For the text-containing cell, return its midpoint in [x, y] coordinate format. 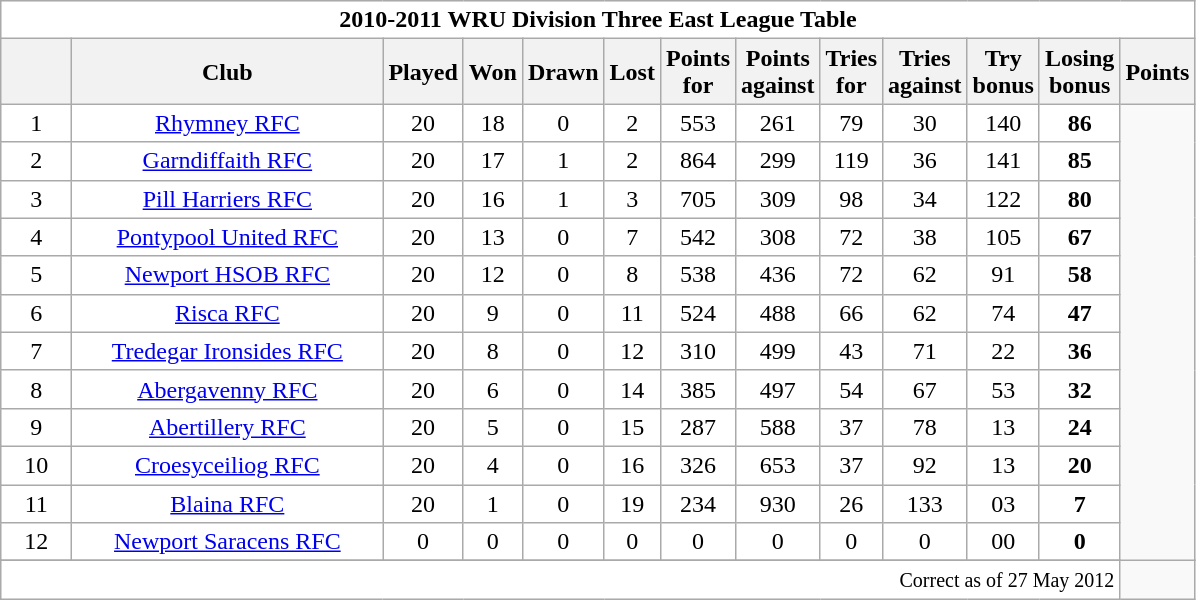
Garndiffaith RFC [228, 161]
Tries against [925, 72]
47 [1079, 313]
17 [492, 161]
03 [1003, 503]
10 [36, 465]
553 [698, 123]
Tries for [852, 72]
287 [698, 427]
Croesyceiliog RFC [228, 465]
497 [778, 389]
Points [1158, 72]
85 [1079, 161]
2010-2011 WRU Division Three East League Table [598, 20]
588 [778, 427]
436 [778, 275]
Lost [632, 72]
74 [1003, 313]
524 [698, 313]
385 [698, 389]
488 [778, 313]
92 [925, 465]
Abergavenny RFC [228, 389]
54 [852, 389]
98 [852, 199]
122 [1003, 199]
Played [423, 72]
308 [778, 237]
Points for [698, 72]
22 [1003, 351]
43 [852, 351]
34 [925, 199]
14 [632, 389]
119 [852, 161]
Won [492, 72]
930 [778, 503]
Blaina RFC [228, 503]
30 [925, 123]
Risca RFC [228, 313]
261 [778, 123]
864 [698, 161]
91 [1003, 275]
Abertillery RFC [228, 427]
58 [1079, 275]
309 [778, 199]
705 [698, 199]
24 [1079, 427]
Club [228, 72]
71 [925, 351]
18 [492, 123]
133 [925, 503]
26 [852, 503]
32 [1079, 389]
79 [852, 123]
234 [698, 503]
Drawn [563, 72]
141 [1003, 161]
140 [1003, 123]
326 [698, 465]
Points against [778, 72]
Pontypool United RFC [228, 237]
542 [698, 237]
66 [852, 313]
15 [632, 427]
78 [925, 427]
Try bonus [1003, 72]
299 [778, 161]
Correct as of 27 May 2012 [560, 580]
19 [632, 503]
Rhymney RFC [228, 123]
80 [1079, 199]
538 [698, 275]
Losing bonus [1079, 72]
310 [698, 351]
38 [925, 237]
86 [1079, 123]
00 [1003, 542]
Tredegar Ironsides RFC [228, 351]
499 [778, 351]
Newport Saracens RFC [228, 542]
Newport HSOB RFC [228, 275]
Pill Harriers RFC [228, 199]
653 [778, 465]
53 [1003, 389]
105 [1003, 237]
